Output the [x, y] coordinate of the center of the cell containing the given text.  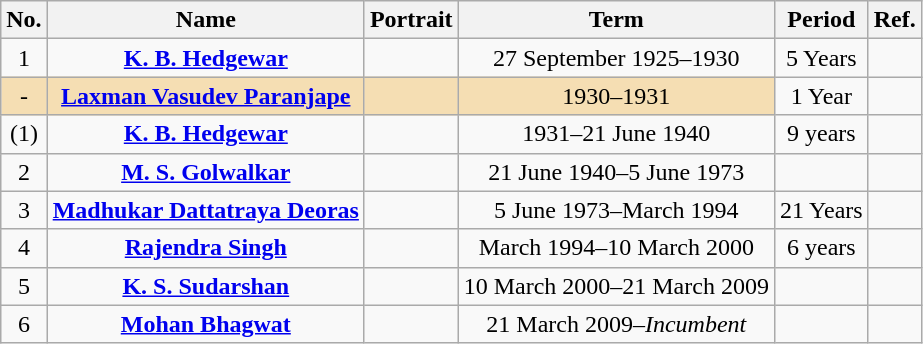
6 years [821, 248]
Mohan Bhagwat [206, 324]
Term [616, 20]
Period [821, 20]
21 March 2009–Incumbent [616, 324]
5 June 1973–March 1994 [616, 210]
Rajendra Singh [206, 248]
K. S. Sudarshan [206, 286]
27 September 1925–1930 [616, 58]
Laxman Vasudev Paranjape [206, 96]
5 Years [821, 58]
21 Years [821, 210]
10 March 2000–21 March 2009 [616, 286]
9 years [821, 134]
Ref. [894, 20]
6 [24, 324]
5 [24, 286]
(1) [24, 134]
4 [24, 248]
1 Year [821, 96]
1931–21 June 1940 [616, 134]
Madhukar Dattatraya Deoras [206, 210]
Name [206, 20]
21 June 1940–5 June 1973 [616, 172]
- [24, 96]
1930–1931 [616, 96]
M. S. Golwalkar [206, 172]
3 [24, 210]
No. [24, 20]
March 1994–10 March 2000 [616, 248]
1 [24, 58]
Portrait [411, 20]
2 [24, 172]
